Capture the cell that displays the provided text and extract its (x, y) central coordinate. 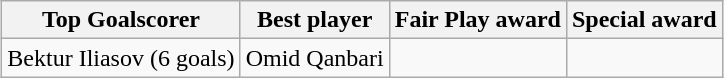
Best player (314, 20)
Bektur Iliasov (6 goals) (121, 58)
Special award (644, 20)
Omid Qanbari (314, 58)
Fair Play award (478, 20)
Top Goalscorer (121, 20)
